Locate the cell with the specified text and output its [X, Y] center coordinate. 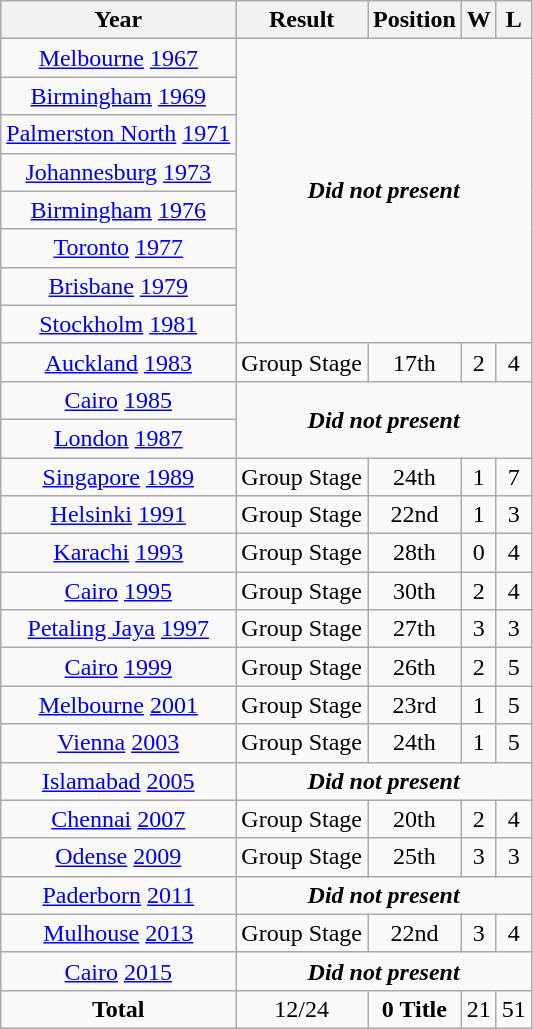
London 1987 [118, 438]
Vienna 2003 [118, 743]
Position [415, 20]
26th [415, 667]
Johannesburg 1973 [118, 172]
Toronto 1977 [118, 248]
23rd [415, 705]
51 [514, 1009]
Birmingham 1969 [118, 96]
17th [415, 362]
Mulhouse 2013 [118, 933]
Melbourne 1967 [118, 58]
28th [415, 553]
Result [302, 20]
30th [415, 591]
Melbourne 2001 [118, 705]
Islamabad 2005 [118, 781]
Birmingham 1976 [118, 210]
W [478, 20]
Petaling Jaya 1997 [118, 629]
20th [415, 819]
Cairo 2015 [118, 971]
0 Title [415, 1009]
21 [478, 1009]
27th [415, 629]
L [514, 20]
Stockholm 1981 [118, 324]
Auckland 1983 [118, 362]
Cairo 1985 [118, 400]
Cairo 1995 [118, 591]
Paderborn 2011 [118, 895]
25th [415, 857]
7 [514, 477]
Karachi 1993 [118, 553]
Chennai 2007 [118, 819]
Brisbane 1979 [118, 286]
Total [118, 1009]
Cairo 1999 [118, 667]
Palmerston North 1971 [118, 134]
Singapore 1989 [118, 477]
Helsinki 1991 [118, 515]
0 [478, 553]
Year [118, 20]
12/24 [302, 1009]
Odense 2009 [118, 857]
